From the cell containing the given text, extract its center point as [x, y] coordinate. 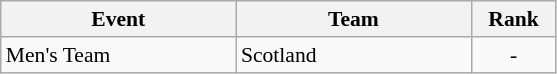
- [514, 55]
Rank [514, 19]
Men's Team [118, 55]
Scotland [354, 55]
Event [118, 19]
Team [354, 19]
